Provide the [x, y] coordinate of the cell's center where the given text is located.  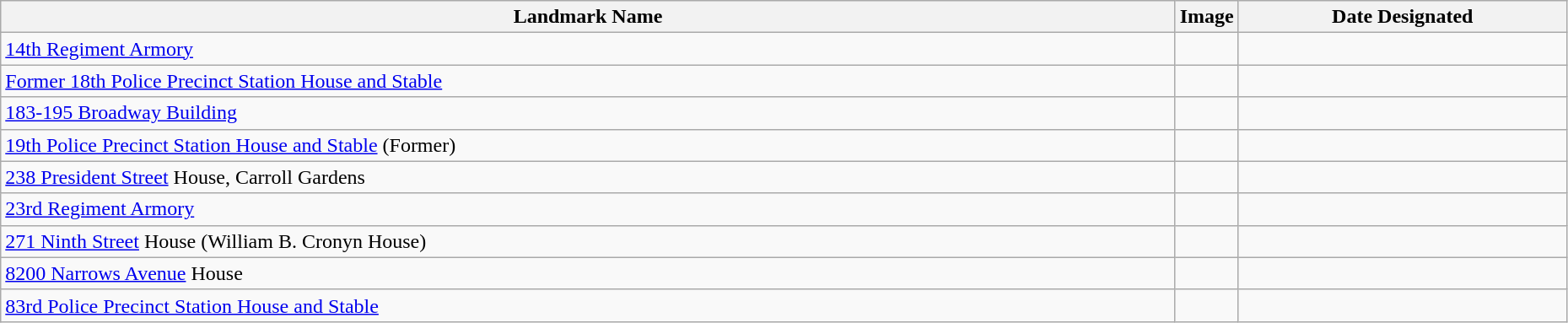
Image [1206, 17]
Landmark Name [588, 17]
23rd Regiment Armory [588, 209]
Date Designated [1402, 17]
83rd Police Precinct Station House and Stable [588, 305]
183-195 Broadway Building [588, 113]
238 President Street House, Carroll Gardens [588, 177]
14th Regiment Armory [588, 49]
19th Police Precinct Station House and Stable (Former) [588, 145]
271 Ninth Street House (William B. Cronyn House) [588, 241]
8200 Narrows Avenue House [588, 273]
Former 18th Police Precinct Station House and Stable [588, 81]
